Extract the [X, Y] coordinate from the center of the cell holding the provided text.  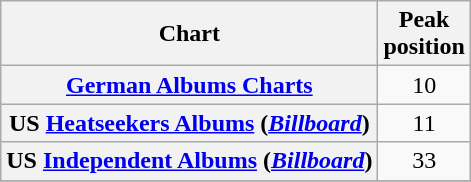
German Albums Charts [190, 85]
Chart [190, 34]
Peakposition [424, 34]
10 [424, 85]
US Independent Albums (Billboard) [190, 161]
11 [424, 123]
33 [424, 161]
US Heatseekers Albums (Billboard) [190, 123]
